Scan for the cell matching the given text and deliver its [x, y] coordinate at center. 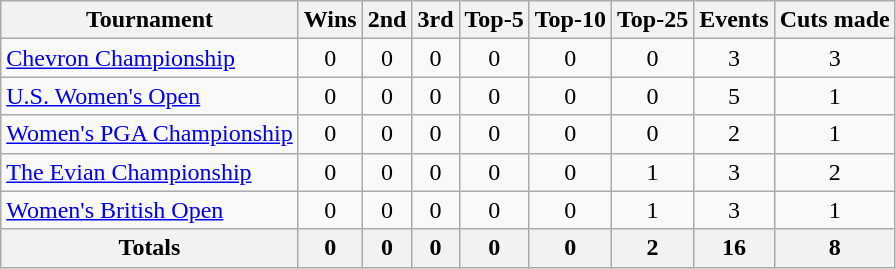
Cuts made [834, 20]
Top-10 [570, 20]
Women's British Open [150, 210]
Totals [150, 248]
Top-5 [494, 20]
Wins [330, 20]
Women's PGA Championship [150, 134]
5 [734, 96]
2nd [387, 20]
8 [834, 248]
U.S. Women's Open [150, 96]
Top-25 [652, 20]
Events [734, 20]
The Evian Championship [150, 172]
3rd [436, 20]
16 [734, 248]
Tournament [150, 20]
Chevron Championship [150, 58]
